Determine the (X, Y) coordinate at the center of the cell enclosing the given text.  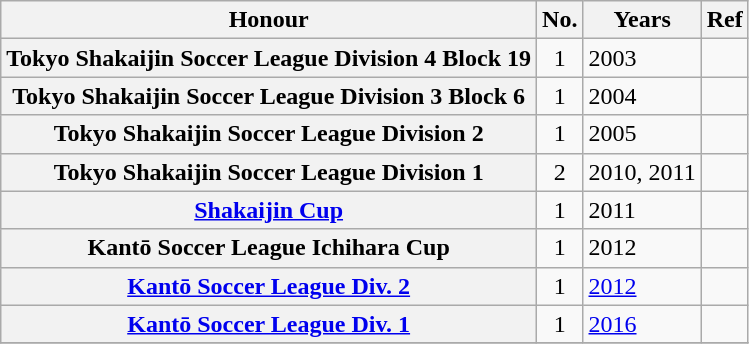
Shakaijin Cup (269, 210)
Tokyo Shakaijin Soccer League Division 2 (269, 134)
2016 (642, 324)
2 (560, 172)
2003 (642, 58)
Tokyo Shakaijin Soccer League Division 1 (269, 172)
Tokyo Shakaijin Soccer League Division 3 Block 6 (269, 96)
Kantō Soccer League Div. 2 (269, 286)
2005 (642, 134)
Tokyo Shakaijin Soccer League Division 4 Block 19 (269, 58)
Kantō Soccer League Ichihara Cup (269, 248)
No. (560, 20)
Ref (724, 20)
Years (642, 20)
Honour (269, 20)
2010, 2011 (642, 172)
2004 (642, 96)
Kantō Soccer League Div. 1 (269, 324)
2011 (642, 210)
